Scan for the cell matching the given text and deliver its (x, y) coordinate at center. 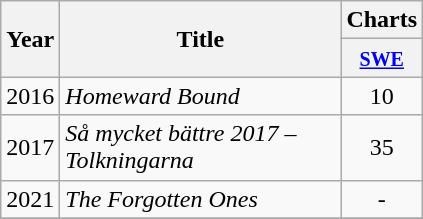
SWE (382, 58)
Charts (382, 20)
Year (30, 39)
2016 (30, 96)
The Forgotten Ones (200, 199)
35 (382, 148)
Homeward Bound (200, 96)
10 (382, 96)
Så mycket bättre 2017 – Tolkningarna (200, 148)
2017 (30, 148)
- (382, 199)
2021 (30, 199)
Title (200, 39)
